Determine the [X, Y] coordinate at the center of the cell enclosing the given text.  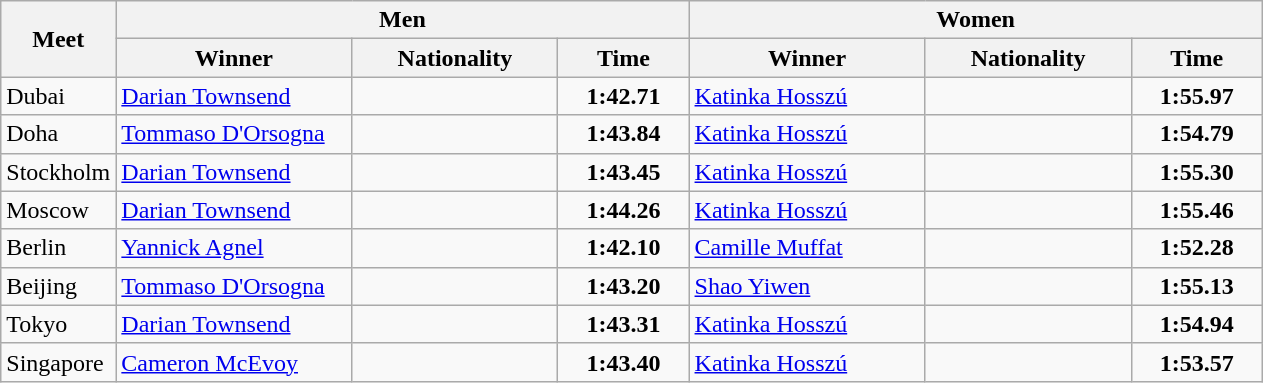
Cameron McEvoy [234, 362]
Yannick Agnel [234, 248]
1:54.94 [1196, 324]
1:52.28 [1196, 248]
Meet [58, 39]
1:43.84 [624, 134]
1:54.79 [1196, 134]
Women [976, 20]
1:44.26 [624, 210]
Shao Yiwen [807, 286]
Tokyo [58, 324]
1:42.10 [624, 248]
1:43.40 [624, 362]
Men [402, 20]
1:42.71 [624, 96]
1:43.20 [624, 286]
Moscow [58, 210]
1:43.45 [624, 172]
1:55.13 [1196, 286]
Stockholm [58, 172]
Beijing [58, 286]
Camille Muffat [807, 248]
Berlin [58, 248]
1:43.31 [624, 324]
Singapore [58, 362]
Doha [58, 134]
1:55.46 [1196, 210]
1:55.97 [1196, 96]
1:53.57 [1196, 362]
1:55.30 [1196, 172]
Dubai [58, 96]
